Search for the cell housing the specified text and yield its [X, Y] center coordinate. 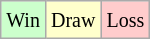
Draw [72, 20]
Loss [126, 20]
Win [24, 20]
